Capture the cell that displays the provided text and extract its (x, y) central coordinate. 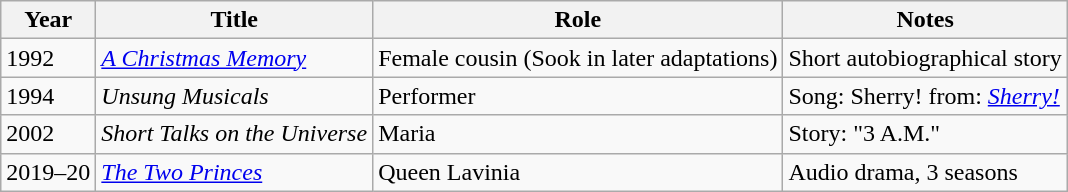
Notes (925, 20)
Year (48, 20)
Queen Lavinia (578, 172)
A Christmas Memory (234, 58)
Title (234, 20)
1994 (48, 96)
The Two Princes (234, 172)
2019–20 (48, 172)
Role (578, 20)
Audio drama, 3 seasons (925, 172)
Story: "3 A.M." (925, 134)
Female cousin (Sook in later adaptations) (578, 58)
1992 (48, 58)
Maria (578, 134)
Unsung Musicals (234, 96)
Short autobiographical story (925, 58)
Performer (578, 96)
Song: Sherry! from: Sherry! (925, 96)
2002 (48, 134)
Short Talks on the Universe (234, 134)
